Determine the [x, y] coordinate at the center of the cell enclosing the given text.  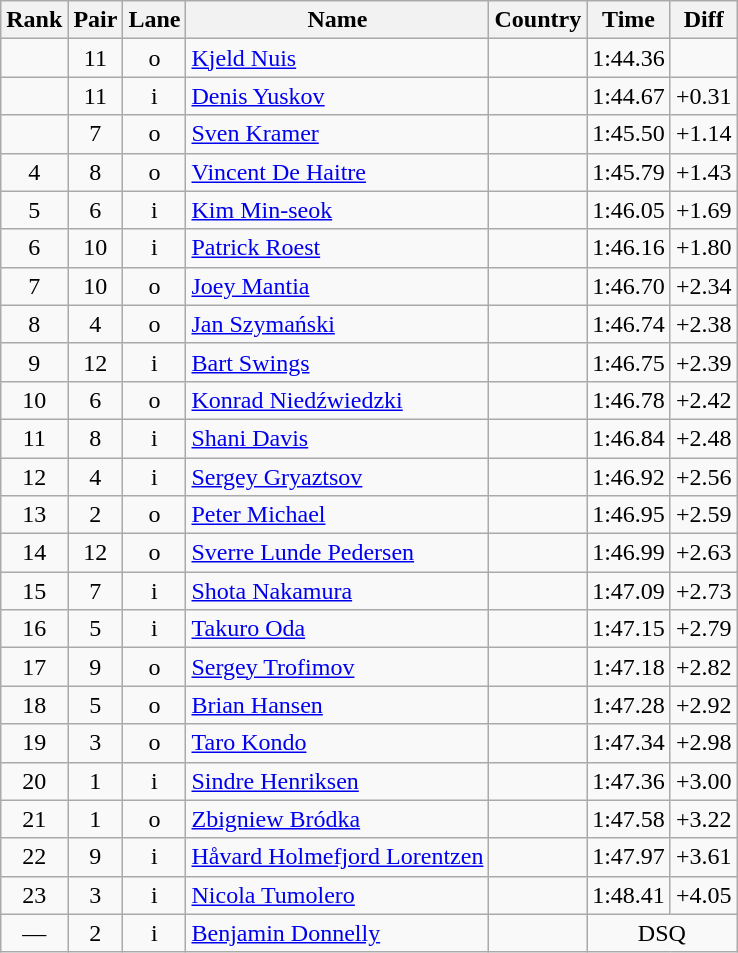
1:46.05 [629, 210]
+2.73 [704, 591]
Sergey Trofimov [338, 667]
21 [34, 819]
+2.38 [704, 324]
+3.61 [704, 857]
1:45.50 [629, 134]
Shani Davis [338, 438]
17 [34, 667]
+2.56 [704, 477]
1:46.78 [629, 400]
1:47.09 [629, 591]
1:48.41 [629, 895]
1:44.36 [629, 58]
+1.69 [704, 210]
+2.42 [704, 400]
1:45.79 [629, 172]
+1.80 [704, 248]
18 [34, 705]
+3.22 [704, 819]
1:47.97 [629, 857]
Kjeld Nuis [338, 58]
Country [538, 20]
20 [34, 781]
1:47.34 [629, 743]
Håvard Holmefjord Lorentzen [338, 857]
16 [34, 629]
Joey Mantia [338, 286]
19 [34, 743]
Takuro Oda [338, 629]
1:44.67 [629, 96]
1:47.15 [629, 629]
Name [338, 20]
22 [34, 857]
Time [629, 20]
+2.98 [704, 743]
+2.79 [704, 629]
1:46.84 [629, 438]
1:46.70 [629, 286]
Brian Hansen [338, 705]
Sven Kramer [338, 134]
+2.48 [704, 438]
1:46.75 [629, 362]
Benjamin Donnelly [338, 933]
Lane [154, 20]
+1.14 [704, 134]
Jan Szymański [338, 324]
DSQ [662, 933]
Shota Nakamura [338, 591]
Nicola Tumolero [338, 895]
1:47.58 [629, 819]
Sindre Henriksen [338, 781]
Taro Kondo [338, 743]
+3.00 [704, 781]
13 [34, 515]
1:46.99 [629, 553]
1:46.92 [629, 477]
+2.34 [704, 286]
1:46.95 [629, 515]
+0.31 [704, 96]
+2.59 [704, 515]
+1.43 [704, 172]
+4.05 [704, 895]
14 [34, 553]
1:46.16 [629, 248]
1:47.36 [629, 781]
15 [34, 591]
23 [34, 895]
+2.92 [704, 705]
Peter Michael [338, 515]
Pair [96, 20]
+2.82 [704, 667]
Kim Min-seok [338, 210]
+2.63 [704, 553]
Zbigniew Bródka [338, 819]
Patrick Roest [338, 248]
+2.39 [704, 362]
— [34, 933]
1:47.18 [629, 667]
1:46.74 [629, 324]
Diff [704, 20]
Bart Swings [338, 362]
Denis Yuskov [338, 96]
Konrad Niedźwiedzki [338, 400]
Vincent De Haitre [338, 172]
1:47.28 [629, 705]
Sverre Lunde Pedersen [338, 553]
Rank [34, 20]
Sergey Gryaztsov [338, 477]
